Provide the [X, Y] coordinate of the cell's center where the given text is located.  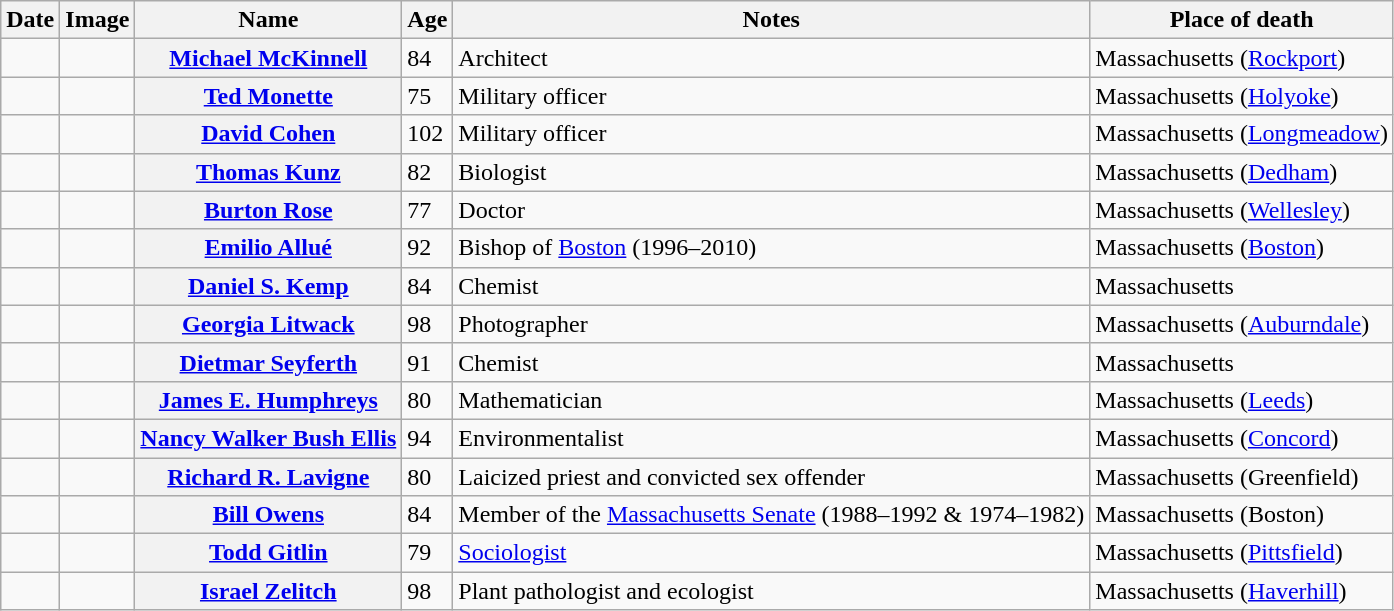
Massachusetts (Dedham) [1242, 172]
Massachusetts (Longmeadow) [1242, 134]
102 [428, 134]
Ted Monette [268, 96]
Doctor [772, 210]
Richard R. Lavigne [268, 477]
82 [428, 172]
Massachusetts (Auburndale) [1242, 324]
Daniel S. Kemp [268, 286]
Massachusetts (Haverhill) [1242, 591]
Biologist [772, 172]
Thomas Kunz [268, 172]
Date [30, 20]
75 [428, 96]
Bill Owens [268, 515]
Nancy Walker Bush Ellis [268, 438]
Massachusetts (Pittsfield) [1242, 553]
Name [268, 20]
Notes [772, 20]
Massachusetts (Concord) [1242, 438]
David Cohen [268, 134]
91 [428, 362]
Mathematician [772, 400]
Bishop of Boston (1996–2010) [772, 248]
Laicized priest and convicted sex offender [772, 477]
Dietmar Seyferth [268, 362]
Photographer [772, 324]
94 [428, 438]
Place of death [1242, 20]
Massachusetts (Greenfield) [1242, 477]
Michael McKinnell [268, 58]
Massachusetts (Leeds) [1242, 400]
Massachusetts (Rockport) [1242, 58]
77 [428, 210]
Emilio Allué [268, 248]
Sociologist [772, 553]
James E. Humphreys [268, 400]
Massachusetts (Wellesley) [1242, 210]
Massachusetts (Holyoke) [1242, 96]
Todd Gitlin [268, 553]
Plant pathologist and ecologist [772, 591]
Israel Zelitch [268, 591]
Age [428, 20]
Architect [772, 58]
Georgia Litwack [268, 324]
Image [98, 20]
Environmentalist [772, 438]
79 [428, 553]
Burton Rose [268, 210]
Member of the Massachusetts Senate (1988–1992 & 1974–1982) [772, 515]
92 [428, 248]
